Identify which cell holds the provided text, then report its [X, Y] central coordinate. 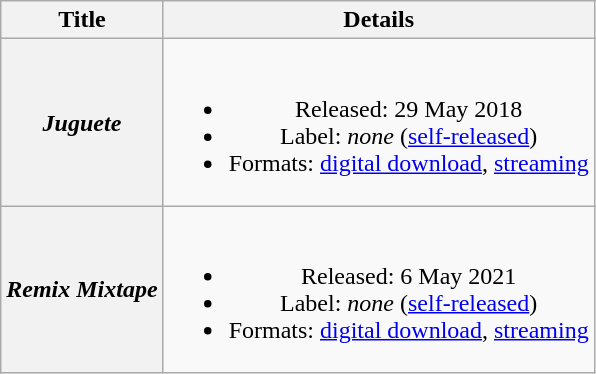
Details [378, 20]
Remix Mixtape [82, 290]
Released: 6 May 2021Label: none (self-released)Formats: digital download, streaming [378, 290]
Juguete [82, 122]
Released: 29 May 2018Label: none (self-released)Formats: digital download, streaming [378, 122]
Title [82, 20]
